Provide the [X, Y] coordinate of the cell's center where the given text is located.  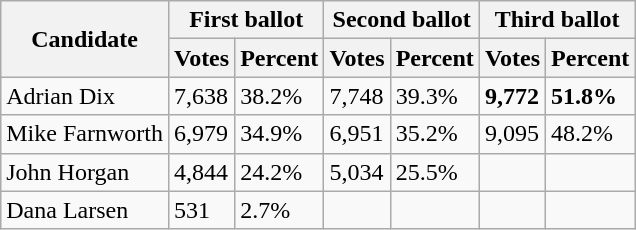
Dana Larsen [85, 210]
34.9% [280, 134]
24.2% [280, 172]
4,844 [201, 172]
38.2% [280, 96]
Second ballot [402, 20]
6,951 [357, 134]
Adrian Dix [85, 96]
2.7% [280, 210]
531 [201, 210]
35.2% [434, 134]
51.8% [590, 96]
First ballot [246, 20]
Third ballot [556, 20]
John Horgan [85, 172]
Mike Farnworth [85, 134]
39.3% [434, 96]
6,979 [201, 134]
7,748 [357, 96]
5,034 [357, 172]
Candidate [85, 39]
48.2% [590, 134]
7,638 [201, 96]
25.5% [434, 172]
9,772 [512, 96]
9,095 [512, 134]
